Return the [x, y] coordinate for the center point of the cell that contains the specified text.  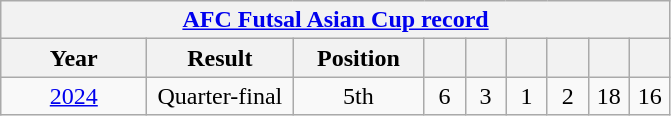
18 [608, 96]
3 [486, 96]
Result [220, 58]
16 [650, 96]
Quarter-final [220, 96]
2024 [74, 96]
AFC Futsal Asian Cup record [336, 20]
Year [74, 58]
6 [444, 96]
5th [358, 96]
Position [358, 58]
2 [568, 96]
1 [526, 96]
